Return (X, Y) of the center of cell containing provided text 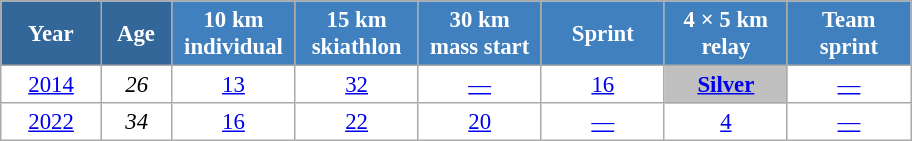
22 (356, 122)
34 (136, 122)
Year (52, 34)
26 (136, 85)
Silver (726, 85)
32 (356, 85)
Sprint (602, 34)
20 (480, 122)
4 × 5 km relay (726, 34)
2022 (52, 122)
13 (234, 85)
15 km skiathlon (356, 34)
4 (726, 122)
Age (136, 34)
30 km mass start (480, 34)
10 km individual (234, 34)
2014 (52, 85)
Team sprint (848, 34)
